From the cell containing the given text, extract its center point as [X, Y] coordinate. 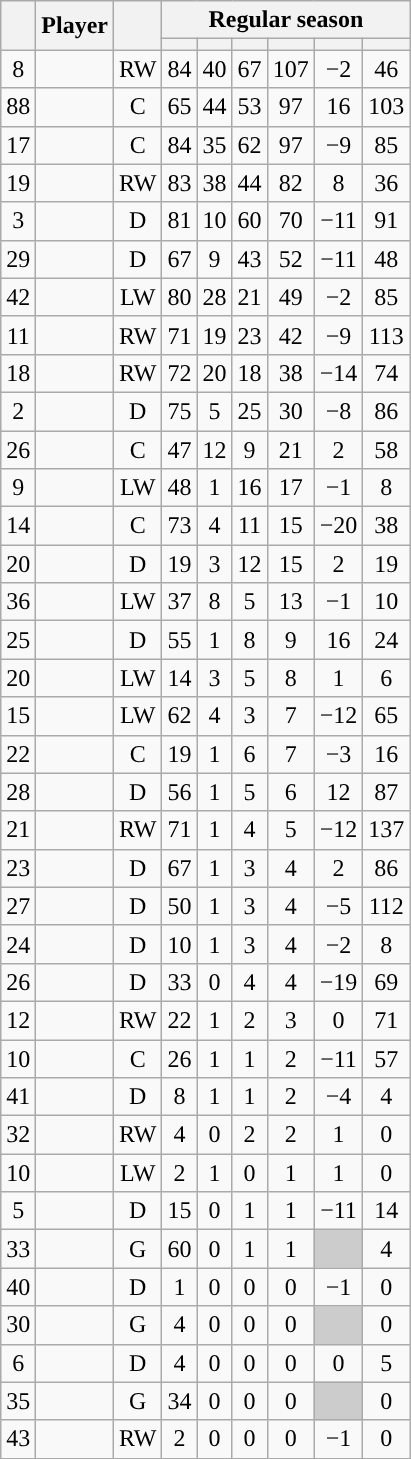
52 [290, 259]
46 [386, 69]
32 [18, 1135]
49 [290, 297]
87 [386, 792]
13 [290, 602]
58 [386, 449]
Regular season [286, 20]
80 [180, 297]
55 [180, 640]
81 [180, 221]
−19 [338, 982]
−8 [338, 411]
37 [180, 602]
137 [386, 830]
112 [386, 906]
57 [386, 1059]
88 [18, 107]
53 [250, 107]
34 [180, 1401]
47 [180, 449]
72 [180, 373]
−4 [338, 1097]
29 [18, 259]
91 [386, 221]
56 [180, 792]
73 [180, 526]
107 [290, 69]
50 [180, 906]
Player [75, 26]
−14 [338, 373]
41 [18, 1097]
−20 [338, 526]
27 [18, 906]
103 [386, 107]
82 [290, 183]
75 [180, 411]
69 [386, 982]
−3 [338, 754]
74 [386, 373]
83 [180, 183]
113 [386, 335]
−5 [338, 906]
70 [290, 221]
